Detect which cell encompasses the target text, then output its (X, Y) center coordinate. 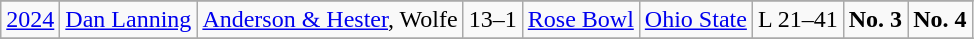
No. 3 (875, 20)
2024 (30, 20)
No. 4 (940, 20)
13–1 (492, 20)
Ohio State (696, 20)
L 21–41 (798, 20)
Rose Bowl (580, 20)
Anderson & Hester, Wolfe (330, 20)
Dan Lanning (128, 20)
